Scan for the cell matching the given text and deliver its [X, Y] coordinate at center. 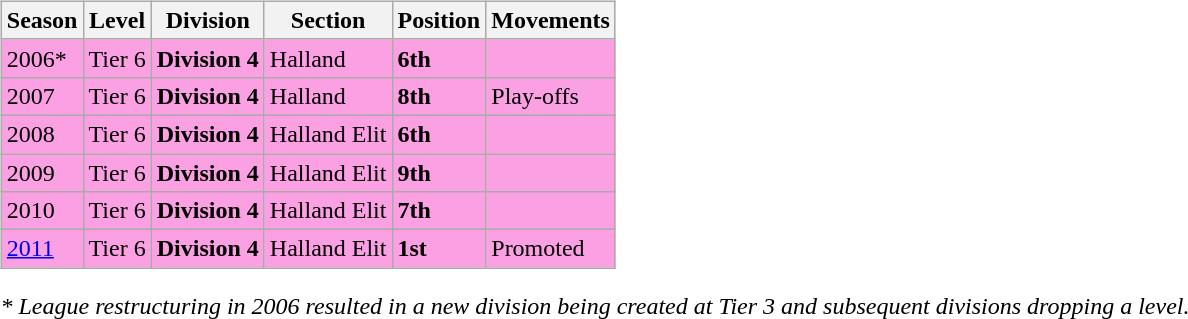
2008 [42, 134]
9th [439, 173]
2009 [42, 173]
Level [117, 20]
Promoted [551, 249]
Section [328, 20]
2011 [42, 249]
Season [42, 20]
Division [208, 20]
Position [439, 20]
2006* [42, 58]
2010 [42, 211]
7th [439, 211]
2007 [42, 96]
8th [439, 96]
Movements [551, 20]
1st [439, 249]
Play-offs [551, 96]
